Identify which cell holds the provided text, then report its (x, y) central coordinate. 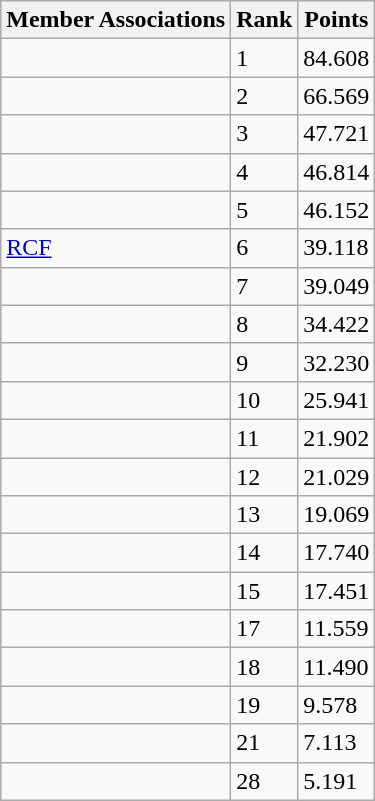
9 (264, 362)
9.578 (336, 705)
46.814 (336, 172)
12 (264, 477)
11 (264, 438)
17.451 (336, 591)
32.230 (336, 362)
4 (264, 172)
5 (264, 210)
Member Associations (116, 20)
Rank (264, 20)
39.049 (336, 286)
11.559 (336, 629)
66.569 (336, 96)
14 (264, 553)
21.902 (336, 438)
5.191 (336, 781)
17 (264, 629)
3 (264, 134)
2 (264, 96)
46.152 (336, 210)
19.069 (336, 515)
28 (264, 781)
39.118 (336, 248)
7 (264, 286)
17.740 (336, 553)
10 (264, 400)
RCF (116, 248)
Points (336, 20)
7.113 (336, 743)
13 (264, 515)
6 (264, 248)
15 (264, 591)
34.422 (336, 324)
18 (264, 667)
47.721 (336, 134)
19 (264, 705)
21.029 (336, 477)
84.608 (336, 58)
11.490 (336, 667)
25.941 (336, 400)
1 (264, 58)
21 (264, 743)
8 (264, 324)
